From the cell containing the given text, extract its center point as (x, y) coordinate. 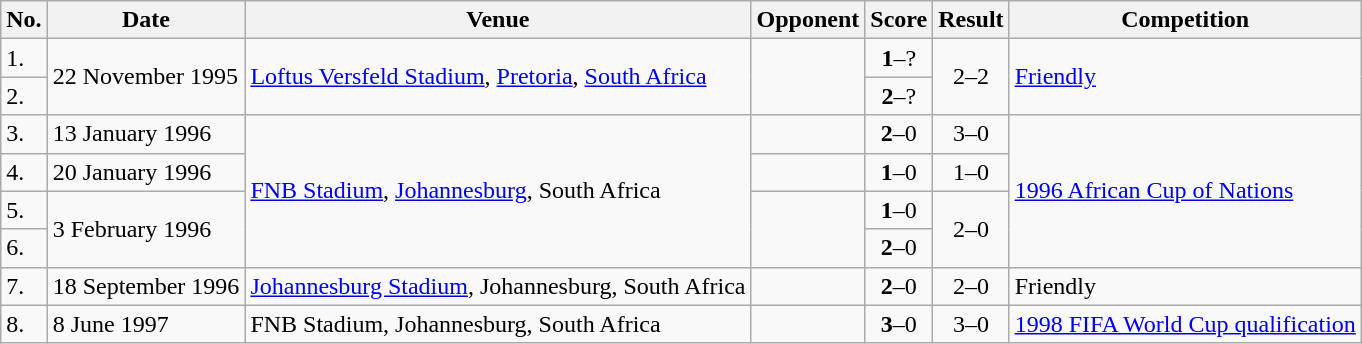
1998 FIFA World Cup qualification (1185, 324)
Competition (1185, 20)
6. (24, 248)
8. (24, 324)
7. (24, 286)
8 June 1997 (146, 324)
3. (24, 134)
20 January 1996 (146, 172)
4. (24, 172)
1–? (899, 58)
Result (971, 20)
22 November 1995 (146, 77)
5. (24, 210)
18 September 1996 (146, 286)
Opponent (808, 20)
1. (24, 58)
3 February 1996 (146, 229)
1996 African Cup of Nations (1185, 191)
No. (24, 20)
2. (24, 96)
Venue (498, 20)
13 January 1996 (146, 134)
Johannesburg Stadium, Johannesburg, South Africa (498, 286)
2–2 (971, 77)
Loftus Versfeld Stadium, Pretoria, South Africa (498, 77)
2–? (899, 96)
Score (899, 20)
Date (146, 20)
